Determine the (X, Y) coordinate at the center of the cell enclosing the given text.  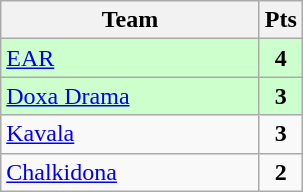
4 (280, 58)
EAR (130, 58)
Team (130, 20)
Pts (280, 20)
Doxa Drama (130, 96)
Kavala (130, 134)
Chalkidona (130, 172)
2 (280, 172)
